Identify which cell holds the provided text, then report its [X, Y] central coordinate. 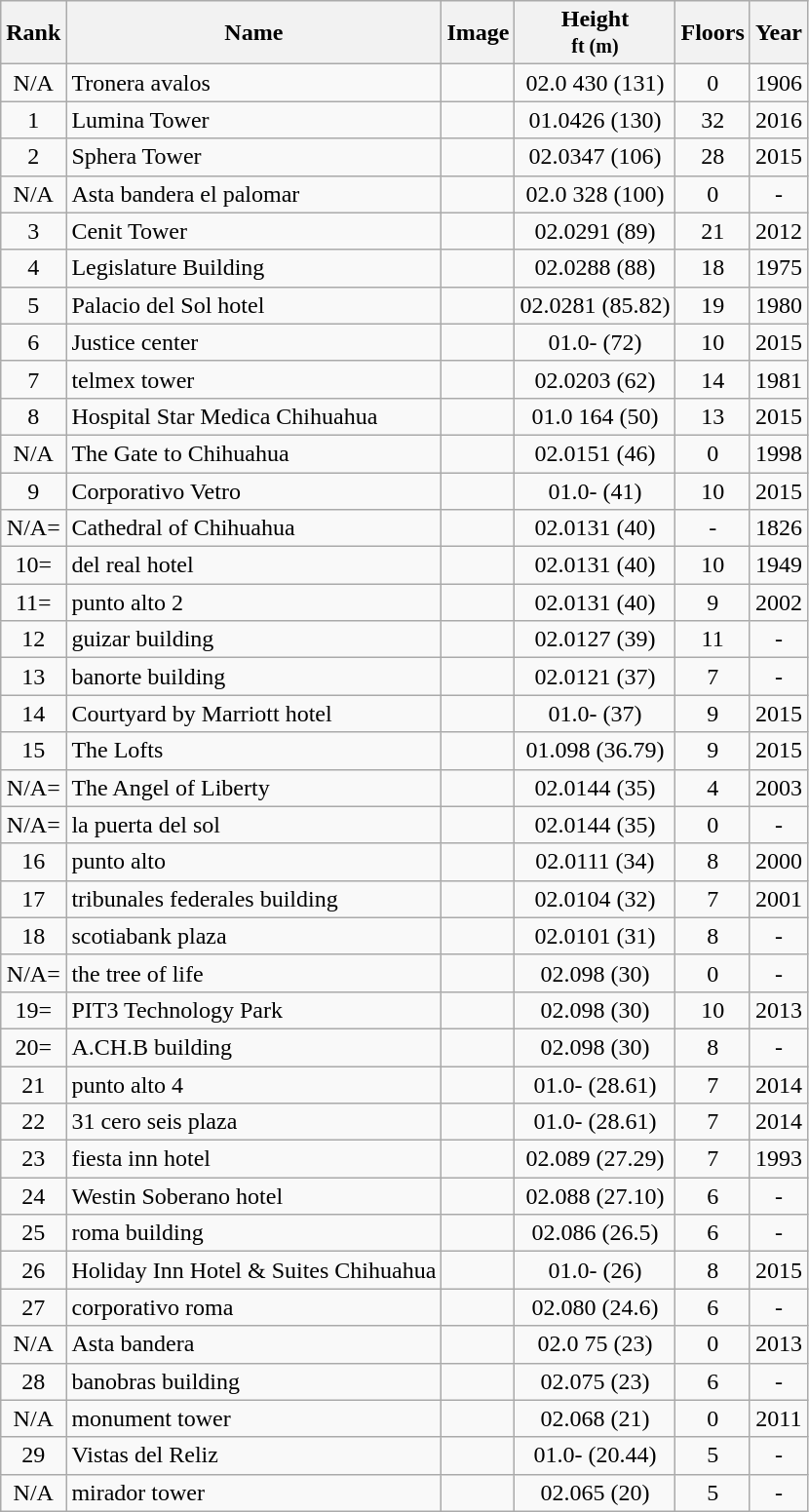
Justice center [253, 342]
punto alto 2 [253, 602]
02.0291 (89) [595, 231]
02.075 (23) [595, 1381]
02.088 (27.10) [595, 1196]
Tronera avalos [253, 83]
02.086 (26.5) [595, 1233]
The Gate to Chihuahua [253, 453]
22 [33, 1122]
02.0 430 (131) [595, 83]
1980 [778, 305]
24 [33, 1196]
del real hotel [253, 565]
02.065 (20) [595, 1493]
02.0281 (85.82) [595, 305]
Year [778, 33]
Name [253, 33]
Corporativo Vetro [253, 490]
Legislature Building [253, 268]
2 [33, 157]
02.080 (24.6) [595, 1307]
Floors [713, 33]
19 [713, 305]
01.0- (26) [595, 1270]
1826 [778, 528]
02.0 328 (100) [595, 194]
29 [33, 1455]
19= [33, 1010]
banobras building [253, 1381]
32 [713, 120]
26 [33, 1270]
the tree of life [253, 973]
02.0104 (32) [595, 899]
Image [478, 33]
punto alto [253, 862]
3 [33, 231]
The Lofts [253, 751]
1981 [778, 379]
Hospital Star Medica Chihuahua [253, 416]
02.0347 (106) [595, 157]
02.0151 (46) [595, 453]
02.0111 (34) [595, 862]
17 [33, 899]
01.0- (20.44) [595, 1455]
Palacio del Sol hotel [253, 305]
Heightft (m) [595, 33]
25 [33, 1233]
Asta bandera el palomar [253, 194]
corporativo roma [253, 1307]
punto alto 4 [253, 1085]
la puerta del sol [253, 825]
2000 [778, 862]
01.0- (72) [595, 342]
02.089 (27.29) [595, 1159]
The Angel of Liberty [253, 788]
Cathedral of Chihuahua [253, 528]
scotiabank plaza [253, 936]
11 [713, 640]
tribunales federales building [253, 899]
01.0 164 (50) [595, 416]
2011 [778, 1418]
fiesta inn hotel [253, 1159]
01.0- (41) [595, 490]
Lumina Tower [253, 120]
telmex tower [253, 379]
02.0 75 (23) [595, 1344]
guizar building [253, 640]
Rank [33, 33]
12 [33, 640]
02.068 (21) [595, 1418]
16 [33, 862]
11= [33, 602]
20= [33, 1047]
2001 [778, 899]
1 [33, 120]
01.098 (36.79) [595, 751]
10= [33, 565]
02.0203 (62) [595, 379]
1998 [778, 453]
1975 [778, 268]
Holiday Inn Hotel & Suites Chihuahua [253, 1270]
23 [33, 1159]
1993 [778, 1159]
1949 [778, 565]
2003 [778, 788]
Cenit Tower [253, 231]
monument tower [253, 1418]
Vistas del Reliz [253, 1455]
roma building [253, 1233]
02.0288 (88) [595, 268]
banorte building [253, 677]
mirador tower [253, 1493]
Courtyard by Marriott hotel [253, 714]
01.0426 (130) [595, 120]
Sphera Tower [253, 157]
31 cero seis plaza [253, 1122]
02.0101 (31) [595, 936]
27 [33, 1307]
01.0- (37) [595, 714]
PIT3 Technology Park [253, 1010]
02.0127 (39) [595, 640]
15 [33, 751]
1906 [778, 83]
Asta bandera [253, 1344]
02.0121 (37) [595, 677]
Westin Soberano hotel [253, 1196]
2016 [778, 120]
2012 [778, 231]
A.CH.B building [253, 1047]
2002 [778, 602]
